For the text-containing cell, return its midpoint in (X, Y) coordinate format. 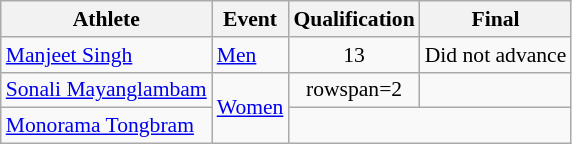
13 (354, 55)
Athlete (106, 19)
Women (250, 108)
Monorama Tongbram (106, 126)
Did not advance (496, 55)
Final (496, 19)
rowspan=2 (354, 90)
Sonali Mayanglambam (106, 90)
Men (250, 55)
Qualification (354, 19)
Manjeet Singh (106, 55)
Event (250, 19)
